Identify which cell holds the provided text, then report its [X, Y] central coordinate. 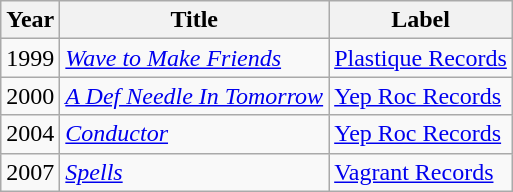
Label [421, 20]
Vagrant Records [421, 172]
2007 [30, 172]
2000 [30, 96]
Year [30, 20]
Title [194, 20]
1999 [30, 58]
Spells [194, 172]
A Def Needle In Tomorrow [194, 96]
Plastique Records [421, 58]
2004 [30, 134]
Conductor [194, 134]
Wave to Make Friends [194, 58]
